Output the [X, Y] coordinate of the center of the cell containing the given text.  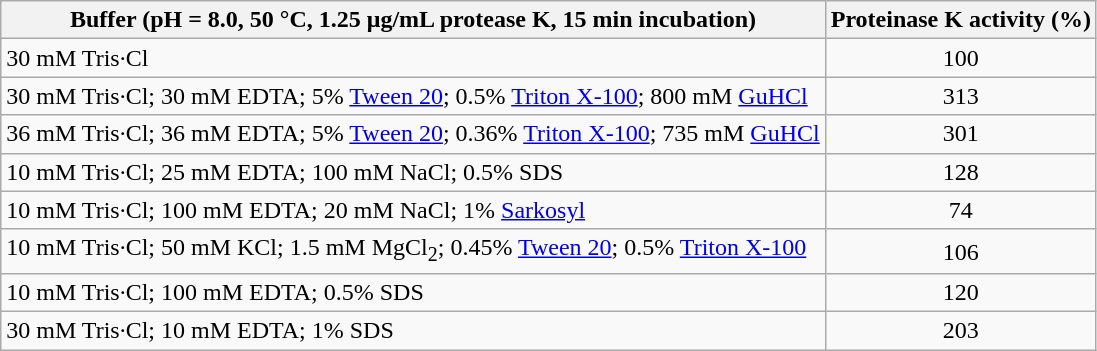
100 [960, 58]
30 mM Tris·Cl [413, 58]
Buffer (pH = 8.0, 50 °C, 1.25 μg/mL protease K, 15 min incubation) [413, 20]
Proteinase K activity (%) [960, 20]
30 mM Tris·Cl; 10 mM EDTA; 1% SDS [413, 331]
30 mM Tris·Cl; 30 mM EDTA; 5% Tween 20; 0.5% Triton X-100; 800 mM GuHCl [413, 96]
10 mM Tris·Cl; 25 mM EDTA; 100 mM NaCl; 0.5% SDS [413, 172]
10 mM Tris·Cl; 50 mM KCl; 1.5 mM MgCl2; 0.45% Tween 20; 0.5% Triton X-100 [413, 251]
128 [960, 172]
301 [960, 134]
106 [960, 251]
203 [960, 331]
120 [960, 292]
74 [960, 210]
10 mM Tris·Cl; 100 mM EDTA; 0.5% SDS [413, 292]
313 [960, 96]
10 mM Tris·Cl; 100 mM EDTA; 20 mM NaCl; 1% Sarkosyl [413, 210]
36 mM Tris·Cl; 36 mM EDTA; 5% Tween 20; 0.36% Triton X-100; 735 mM GuHCl [413, 134]
